Scan for the cell matching the given text and deliver its [X, Y] coordinate at center. 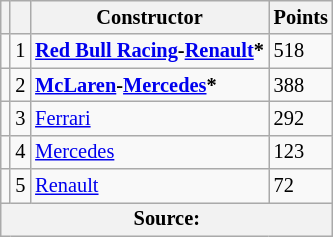
123 [301, 152]
Mercedes [150, 152]
2 [20, 85]
388 [301, 85]
5 [20, 186]
72 [301, 186]
Renault [150, 186]
Points [301, 17]
292 [301, 118]
518 [301, 51]
Source: [167, 219]
1 [20, 51]
Ferrari [150, 118]
Red Bull Racing-Renault* [150, 51]
McLaren-Mercedes* [150, 85]
Constructor [150, 17]
4 [20, 152]
3 [20, 118]
